Extract the [x, y] coordinate from the center of the cell holding the provided text.  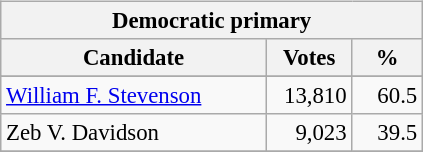
Votes [309, 58]
% [388, 58]
William F. Stevenson [134, 96]
Democratic primary [212, 21]
39.5 [388, 133]
Candidate [134, 58]
60.5 [388, 96]
13,810 [309, 96]
9,023 [309, 133]
Zeb V. Davidson [134, 133]
